Output the (X, Y) coordinate of the center of the cell containing the given text.  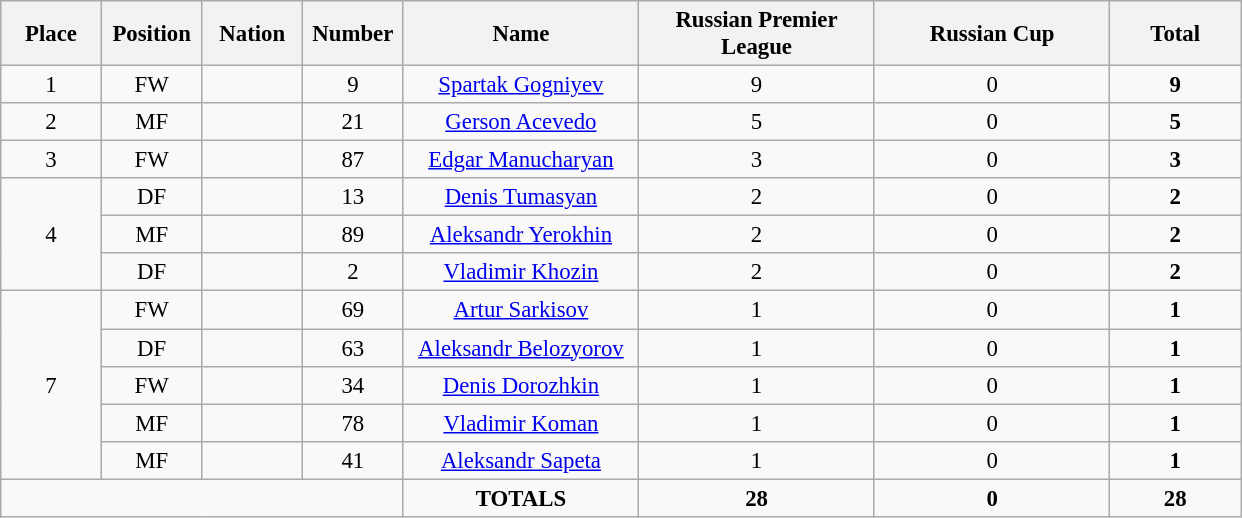
63 (354, 348)
Name (521, 34)
Russian Cup (992, 34)
Place (52, 34)
87 (354, 160)
Aleksandr Belozyorov (521, 348)
Number (354, 34)
TOTALS (521, 498)
21 (354, 122)
41 (354, 460)
69 (354, 310)
Russian Premier League (757, 34)
13 (354, 197)
Nation (252, 34)
78 (354, 423)
7 (52, 385)
Artur Sarkisov (521, 310)
Position (152, 34)
Total (1176, 34)
Vladimir Koman (521, 423)
Edgar Manucharyan (521, 160)
34 (354, 385)
Aleksandr Yerokhin (521, 235)
Spartak Gogniyev (521, 85)
Gerson Acevedo (521, 122)
89 (354, 235)
Vladimir Khozin (521, 273)
Denis Dorozhkin (521, 385)
4 (52, 234)
Aleksandr Sapeta (521, 460)
Denis Tumasyan (521, 197)
